Output the (X, Y) coordinate of the center of the cell containing the given text.  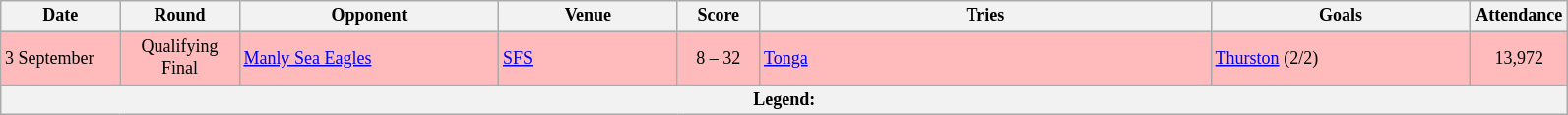
Round (179, 16)
Tries (986, 16)
3 September (61, 58)
13,972 (1520, 58)
Attendance (1520, 16)
Legend: (784, 100)
Venue (589, 16)
Score (719, 16)
Date (61, 16)
Manly Sea Eagles (369, 58)
Tonga (986, 58)
Opponent (369, 16)
8 – 32 (719, 58)
SFS (589, 58)
Goals (1341, 16)
Qualifying Final (179, 58)
Thurston (2/2) (1341, 58)
